Output the (x, y) coordinate of the center of the cell containing the given text.  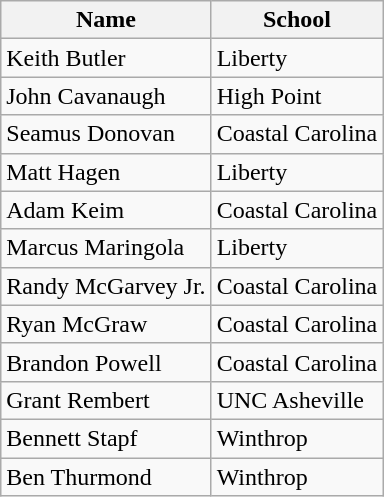
Name (106, 20)
Marcus Maringola (106, 248)
High Point (297, 96)
Brandon Powell (106, 362)
Bennett Stapf (106, 438)
Adam Keim (106, 210)
Keith Butler (106, 58)
Matt Hagen (106, 172)
Seamus Donovan (106, 134)
Randy McGarvey Jr. (106, 286)
John Cavanaugh (106, 96)
UNC Asheville (297, 400)
School (297, 20)
Ben Thurmond (106, 477)
Ryan McGraw (106, 324)
Grant Rembert (106, 400)
